Find where the given text appears and provide that cell's center as (x, y) coordinate. 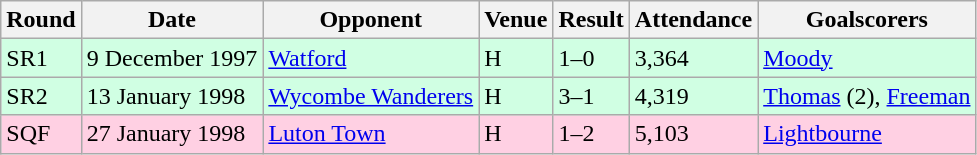
Lightbourne (867, 134)
5,103 (693, 134)
3–1 (591, 96)
1–2 (591, 134)
Venue (516, 20)
Round (41, 20)
Moody (867, 58)
SQF (41, 134)
1–0 (591, 58)
SR2 (41, 96)
Wycombe Wanderers (371, 96)
9 December 1997 (172, 58)
Luton Town (371, 134)
13 January 1998 (172, 96)
Goalscorers (867, 20)
27 January 1998 (172, 134)
Thomas (2), Freeman (867, 96)
Opponent (371, 20)
SR1 (41, 58)
Attendance (693, 20)
3,364 (693, 58)
Result (591, 20)
4,319 (693, 96)
Date (172, 20)
Watford (371, 58)
